Detect which cell encompasses the target text, then output its [X, Y] center coordinate. 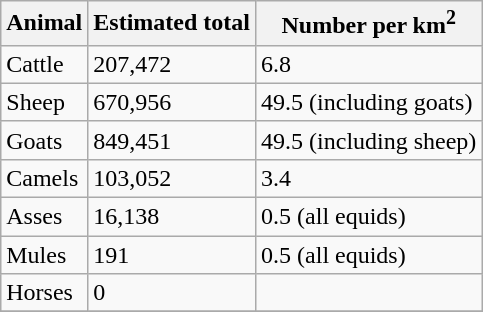
Animal [44, 24]
Goats [44, 140]
16,138 [172, 217]
6.8 [369, 64]
Asses [44, 217]
Horses [44, 293]
103,052 [172, 178]
Camels [44, 178]
Number per km2 [369, 24]
Cattle [44, 64]
191 [172, 255]
49.5 (including goats) [369, 102]
Sheep [44, 102]
849,451 [172, 140]
3.4 [369, 178]
0 [172, 293]
Estimated total [172, 24]
207,472 [172, 64]
Mules [44, 255]
49.5 (including sheep) [369, 140]
670,956 [172, 102]
